For the text-containing cell, return its midpoint in [X, Y] coordinate format. 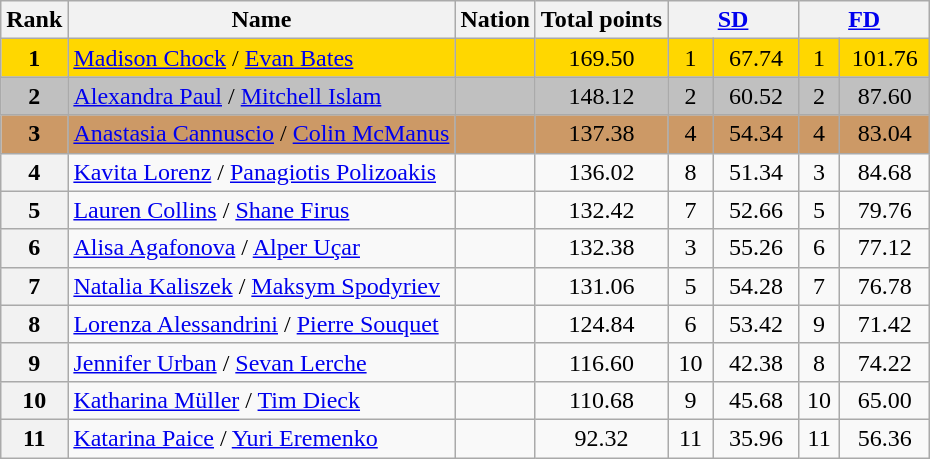
124.84 [601, 324]
77.12 [885, 248]
Madison Chock / Evan Bates [262, 58]
79.76 [885, 210]
148.12 [601, 96]
Alisa Agafonova / Alper Uçar [262, 248]
137.38 [601, 134]
Anastasia Cannuscio / Colin McManus [262, 134]
Jennifer Urban / Sevan Lerche [262, 362]
Name [262, 20]
92.32 [601, 438]
Katarina Paice / Yuri Eremenko [262, 438]
42.38 [756, 362]
116.60 [601, 362]
45.68 [756, 400]
136.02 [601, 172]
Natalia Kaliszek / Maksym Spodyriev [262, 286]
169.50 [601, 58]
131.06 [601, 286]
52.66 [756, 210]
110.68 [601, 400]
53.42 [756, 324]
67.74 [756, 58]
Katharina Müller / Tim Dieck [262, 400]
132.38 [601, 248]
84.68 [885, 172]
55.26 [756, 248]
Lorenza Alessandrini / Pierre Souquet [262, 324]
76.78 [885, 286]
SD [734, 20]
65.00 [885, 400]
Lauren Collins / Shane Firus [262, 210]
87.60 [885, 96]
Rank [34, 20]
56.36 [885, 438]
Nation [495, 20]
132.42 [601, 210]
71.42 [885, 324]
35.96 [756, 438]
54.28 [756, 286]
51.34 [756, 172]
FD [864, 20]
Kavita Lorenz / Panagiotis Polizoakis [262, 172]
54.34 [756, 134]
101.76 [885, 58]
60.52 [756, 96]
83.04 [885, 134]
Alexandra Paul / Mitchell Islam [262, 96]
Total points [601, 20]
74.22 [885, 362]
